Pinpoint the cell where the given text exists, returning its [X, Y] midpoint coordinate. 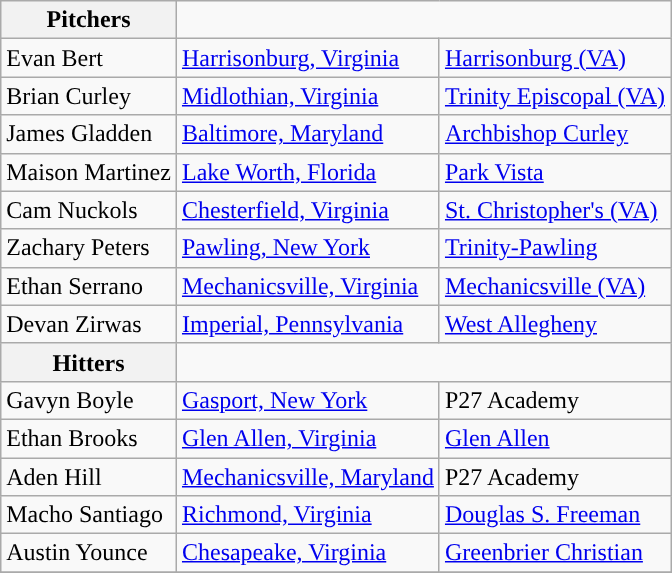
St. Christopher's (VA) [554, 210]
Austin Younce [89, 553]
Hitters [89, 362]
Maison Martinez [89, 172]
Douglas S. Freeman [554, 515]
Gasport, New York [308, 400]
Ethan Brooks [89, 438]
Harrisonburg (VA) [554, 58]
Harrisonburg, Virginia [308, 58]
Cam Nuckols [89, 210]
Mechanicsville, Virginia [308, 286]
Pawling, New York [308, 248]
West Allegheny [554, 324]
Ethan Serrano [89, 286]
Lake Worth, Florida [308, 172]
Glen Allen [554, 438]
Chesterfield, Virginia [308, 210]
Greenbrier Christian [554, 553]
Imperial, Pennsylvania [308, 324]
Gavyn Boyle [89, 400]
Evan Bert [89, 58]
Mechanicsville, Maryland [308, 477]
Midlothian, Virginia [308, 96]
Brian Curley [89, 96]
Glen Allen, Virginia [308, 438]
James Gladden [89, 134]
Baltimore, Maryland [308, 134]
Chesapeake, Virginia [308, 553]
Zachary Peters [89, 248]
Aden Hill [89, 477]
Devan Zirwas [89, 324]
Pitchers [89, 20]
Macho Santiago [89, 515]
Trinity-Pawling [554, 248]
Archbishop Curley [554, 134]
Trinity Episcopal (VA) [554, 96]
Park Vista [554, 172]
Richmond, Virginia [308, 515]
Mechanicsville (VA) [554, 286]
